Determine the (x, y) coordinate at the center of the cell enclosing the given text.  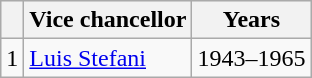
Vice chancellor (108, 20)
1 (12, 58)
Years (252, 20)
1943–1965 (252, 58)
Luis Stefani (108, 58)
